Locate the cell with the specified text and output its [X, Y] center coordinate. 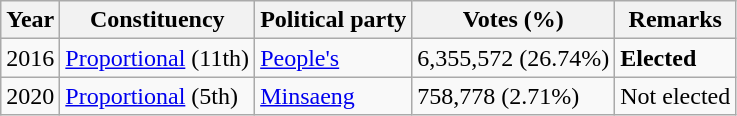
Constituency [158, 20]
People's [334, 58]
Proportional (11th) [158, 58]
Proportional (5th) [158, 96]
2020 [30, 96]
Votes (%) [514, 20]
Remarks [676, 20]
Elected [676, 58]
758,778 (2.71%) [514, 96]
Not elected [676, 96]
Year [30, 20]
6,355,572 (26.74%) [514, 58]
2016 [30, 58]
Political party [334, 20]
Minsaeng [334, 96]
